From the cell containing the given text, extract its center point as [x, y] coordinate. 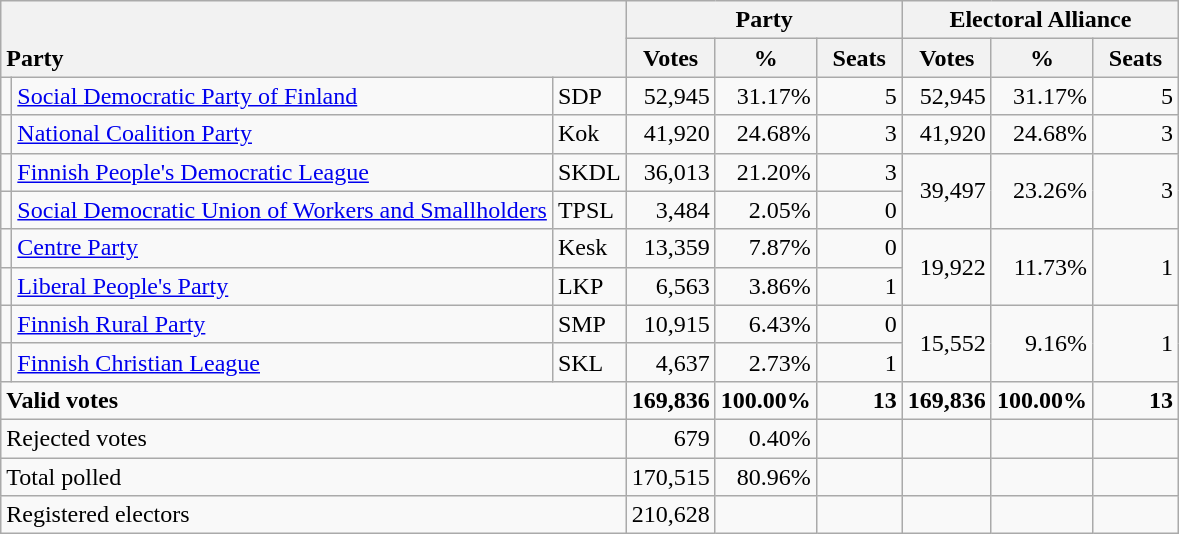
Finnish Christian League [282, 362]
Centre Party [282, 248]
19,922 [946, 267]
23.26% [1042, 191]
9.16% [1042, 343]
SDP [589, 96]
Registered electors [314, 515]
15,552 [946, 343]
TPSL [589, 210]
0.40% [766, 438]
SKL [589, 362]
LKP [589, 286]
36,013 [670, 172]
13,359 [670, 248]
Social Democratic Party of Finland [282, 96]
11.73% [1042, 267]
7.87% [766, 248]
10,915 [670, 324]
2.05% [766, 210]
6,563 [670, 286]
2.73% [766, 362]
80.96% [766, 477]
Kok [589, 134]
Finnish People's Democratic League [282, 172]
39,497 [946, 191]
170,515 [670, 477]
6.43% [766, 324]
Liberal People's Party [282, 286]
Kesk [589, 248]
SMP [589, 324]
SKDL [589, 172]
Social Democratic Union of Workers and Smallholders [282, 210]
21.20% [766, 172]
4,637 [670, 362]
Rejected votes [314, 438]
Total polled [314, 477]
3.86% [766, 286]
Electoral Alliance [1040, 20]
679 [670, 438]
210,628 [670, 515]
Finnish Rural Party [282, 324]
National Coalition Party [282, 134]
Valid votes [314, 400]
3,484 [670, 210]
